From the cell containing the given text, extract its center point as (X, Y) coordinate. 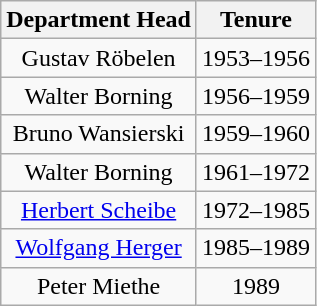
Wolfgang Herger (99, 248)
Peter Miethe (99, 286)
1956–1959 (256, 96)
Department Head (99, 20)
1972–1985 (256, 210)
1953–1956 (256, 58)
Herbert Scheibe (99, 210)
1959–1960 (256, 134)
Gustav Röbelen (99, 58)
1989 (256, 286)
1961–1972 (256, 172)
1985–1989 (256, 248)
Tenure (256, 20)
Bruno Wansierski (99, 134)
